Output the [x, y] coordinate of the center of the cell containing the given text.  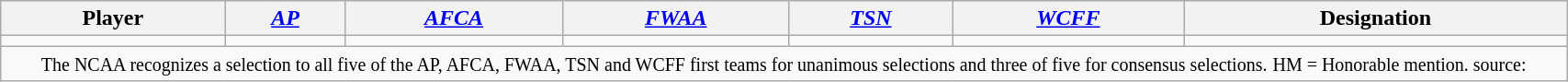
WCFF [1069, 18]
FWAA [676, 18]
AP [285, 18]
Designation [1375, 18]
AFCA [454, 18]
TSN [871, 18]
Player [113, 18]
